Provide the (X, Y) coordinate of the cell's center where the given text is located.  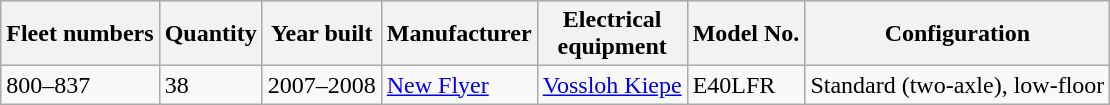
Electricalequipment (612, 34)
New Flyer (459, 85)
Quantity (210, 34)
Standard (two-axle), low-floor (958, 85)
Year built (322, 34)
Manufacturer (459, 34)
2007–2008 (322, 85)
Vossloh Kiepe (612, 85)
38 (210, 85)
Fleet numbers (80, 34)
800–837 (80, 85)
Model No. (746, 34)
Configuration (958, 34)
E40LFR (746, 85)
